Scan for the cell matching the given text and deliver its (X, Y) coordinate at center. 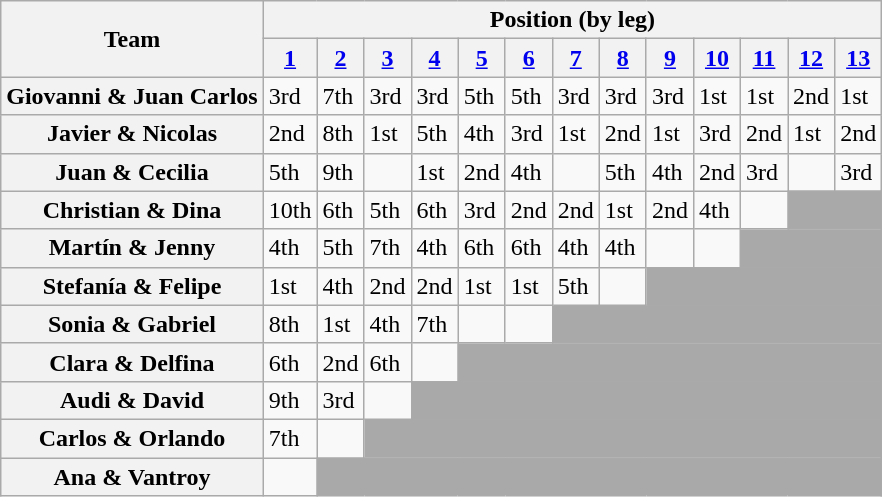
7 (576, 58)
12 (812, 58)
Javier & Nicolas (132, 134)
10th (290, 210)
Giovanni & Juan Carlos (132, 96)
Martín & Jenny (132, 248)
Position (by leg) (572, 20)
5 (482, 58)
1 (290, 58)
Stefanía & Felipe (132, 286)
4 (434, 58)
3 (388, 58)
Audi & David (132, 400)
9 (670, 58)
Clara & Delfina (132, 362)
Christian & Dina (132, 210)
Sonia & Gabriel (132, 324)
Carlos & Orlando (132, 438)
8 (622, 58)
Juan & Cecilia (132, 172)
Ana & Vantroy (132, 477)
13 (858, 58)
10 (716, 58)
Team (132, 39)
2 (340, 58)
6 (528, 58)
11 (764, 58)
